Capture the cell that displays the provided text and extract its (X, Y) central coordinate. 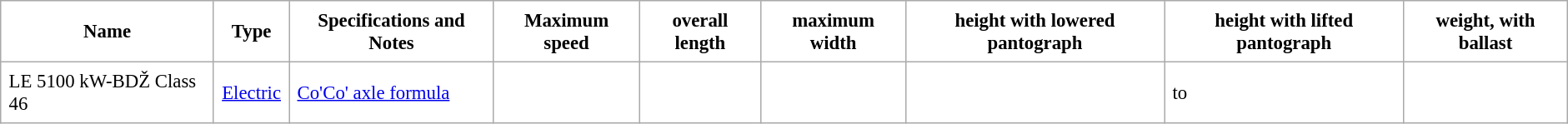
LE 5100 kW-BDŽ Class 46 (108, 92)
Maximum speed (567, 32)
Electric (251, 92)
height with lifted pantograph (1284, 32)
height with lowered pantograph (1035, 32)
Type (251, 32)
Specifications and Notes (392, 32)
maximum width (834, 32)
weight, with ballast (1485, 32)
to (1284, 92)
Name (108, 32)
Co'Co' axle formula (392, 92)
overall length (700, 32)
